Detect which cell encompasses the target text, then output its [x, y] center coordinate. 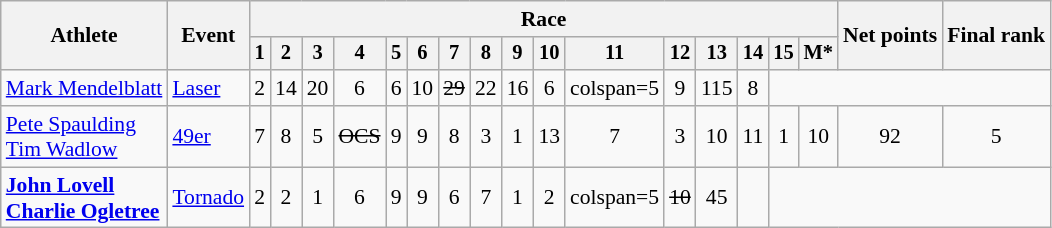
Pete SpauldingTim Wadlow [84, 136]
16 [518, 88]
12 [680, 54]
92 [890, 136]
Athlete [84, 36]
29 [454, 88]
49er [208, 136]
45 [717, 198]
115 [717, 88]
OCS [359, 136]
15 [783, 54]
M* [818, 54]
Event [208, 36]
John LovellCharlie Ogletree [84, 198]
4 [359, 54]
22 [486, 88]
Net points [890, 36]
Mark Mendelblatt [84, 88]
Race [544, 19]
20 [318, 88]
Final rank [996, 36]
Tornado [208, 198]
Laser [208, 88]
